Return (X, Y) of the center of cell containing provided text 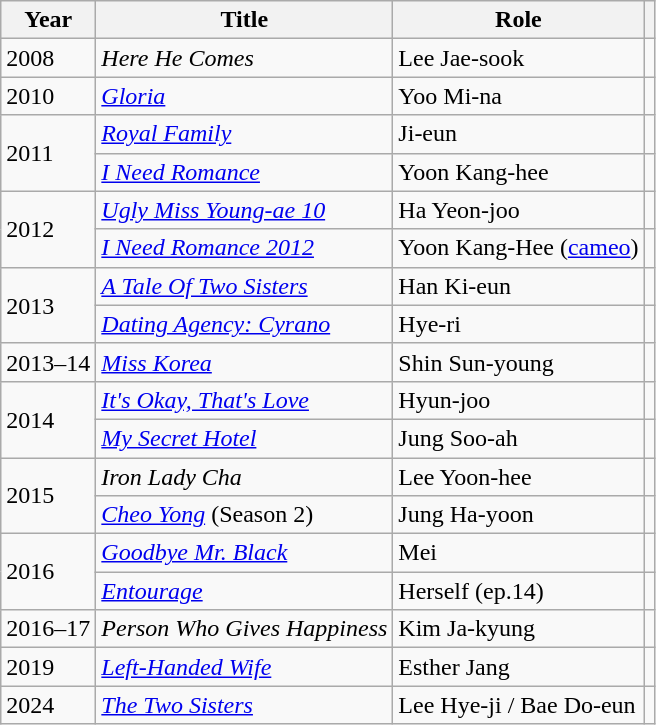
Ji-eun (518, 134)
It's Okay, That's Love (244, 400)
Dating Agency: Cyrano (244, 324)
Herself (ep.14) (518, 591)
2013 (48, 305)
2010 (48, 96)
Yoo Mi-na (518, 96)
Kim Ja-kyung (518, 629)
2008 (48, 58)
Iron Lady Cha (244, 477)
Jung Soo-ah (518, 438)
2019 (48, 667)
Title (244, 20)
Ugly Miss Young-ae 10 (244, 210)
Lee Hye-ji / Bae Do-eun (518, 705)
Hyun-joo (518, 400)
Goodbye Mr. Black (244, 553)
Gloria (244, 96)
2015 (48, 496)
Royal Family (244, 134)
I Need Romance 2012 (244, 248)
Lee Yoon-hee (518, 477)
Role (518, 20)
Hye-ri (518, 324)
A Tale Of Two Sisters (244, 286)
2011 (48, 153)
Here He Comes (244, 58)
Year (48, 20)
2014 (48, 419)
Han Ki-eun (518, 286)
2024 (48, 705)
Yoon Kang-Hee (cameo) (518, 248)
Yoon Kang-hee (518, 172)
Left-Handed Wife (244, 667)
I Need Romance (244, 172)
My Secret Hotel (244, 438)
Shin Sun-young (518, 362)
2012 (48, 229)
The Two Sisters (244, 705)
Esther Jang (518, 667)
2016–17 (48, 629)
2013–14 (48, 362)
Mei (518, 553)
Jung Ha-yoon (518, 515)
Cheo Yong (Season 2) (244, 515)
Entourage (244, 591)
Miss Korea (244, 362)
Ha Yeon-joo (518, 210)
Lee Jae-sook (518, 58)
2016 (48, 572)
Person Who Gives Happiness (244, 629)
